For the text-containing cell, return its midpoint in [X, Y] coordinate format. 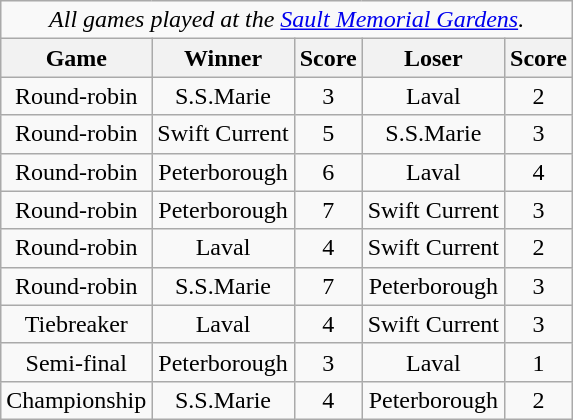
All games played at the Sault Memorial Gardens. [287, 20]
Loser [433, 58]
1 [539, 362]
Championship [76, 400]
Game [76, 58]
Winner [223, 58]
Tiebreaker [76, 324]
6 [328, 172]
5 [328, 134]
Semi-final [76, 362]
